Scan for the cell matching the given text and deliver its (X, Y) coordinate at center. 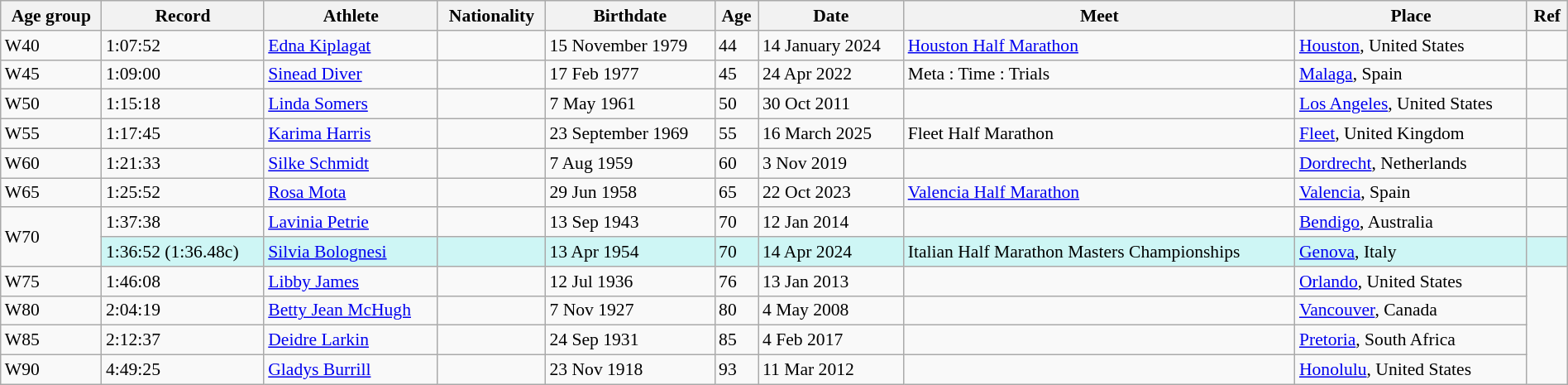
Sinead Diver (351, 75)
24 Sep 1931 (630, 340)
4:49:25 (183, 370)
76 (736, 282)
7 May 1961 (630, 104)
13 Apr 1954 (630, 252)
1:25:52 (183, 193)
Athlete (351, 16)
Genova, Italy (1411, 252)
11 Mar 2012 (831, 370)
12 Jul 1936 (630, 282)
Rosa Mota (351, 193)
1:21:33 (183, 163)
Lavinia Petrie (351, 223)
Age (736, 16)
W55 (51, 134)
4 May 2008 (831, 310)
Edna Kiplagat (351, 46)
29 Jun 1958 (630, 193)
Nationality (491, 16)
65 (736, 193)
13 Jan 2013 (831, 282)
15 November 1979 (630, 46)
Libby James (351, 282)
80 (736, 310)
2:12:37 (183, 340)
1:36:52 (1:36.48c) (183, 252)
12 Jan 2014 (831, 223)
W90 (51, 370)
3 Nov 2019 (831, 163)
14 January 2024 (831, 46)
1:37:38 (183, 223)
W65 (51, 193)
Record (183, 16)
Linda Somers (351, 104)
W50 (51, 104)
24 Apr 2022 (831, 75)
Karima Harris (351, 134)
Dordrecht, Netherlands (1411, 163)
7 Nov 1927 (630, 310)
W80 (51, 310)
Los Angeles, United States (1411, 104)
85 (736, 340)
2:04:19 (183, 310)
Silvia Bolognesi (351, 252)
Meta : Time : Trials (1100, 75)
Deidre Larkin (351, 340)
Fleet Half Marathon (1100, 134)
7 Aug 1959 (630, 163)
W70 (51, 237)
44 (736, 46)
23 Nov 1918 (630, 370)
22 Oct 2023 (831, 193)
Gladys Burrill (351, 370)
13 Sep 1943 (630, 223)
Ref (1546, 16)
17 Feb 1977 (630, 75)
W60 (51, 163)
W75 (51, 282)
Orlando, United States (1411, 282)
Birthdate (630, 16)
93 (736, 370)
Italian Half Marathon Masters Championships (1100, 252)
1:17:45 (183, 134)
1:46:08 (183, 282)
Pretoria, South Africa (1411, 340)
50 (736, 104)
1:15:18 (183, 104)
Houston Half Marathon (1100, 46)
Meet (1100, 16)
Age group (51, 16)
Houston, United States (1411, 46)
4 Feb 2017 (831, 340)
1:09:00 (183, 75)
Date (831, 16)
14 Apr 2024 (831, 252)
Valencia Half Marathon (1100, 193)
16 March 2025 (831, 134)
Malaga, Spain (1411, 75)
W45 (51, 75)
30 Oct 2011 (831, 104)
Betty Jean McHugh (351, 310)
W85 (51, 340)
Place (1411, 16)
23 September 1969 (630, 134)
W40 (51, 46)
Bendigo, Australia (1411, 223)
55 (736, 134)
60 (736, 163)
1:07:52 (183, 46)
45 (736, 75)
Silke Schmidt (351, 163)
Valencia, Spain (1411, 193)
Vancouver, Canada (1411, 310)
Fleet, United Kingdom (1411, 134)
Honolulu, United States (1411, 370)
